Search for the cell housing the specified text and yield its [X, Y] center coordinate. 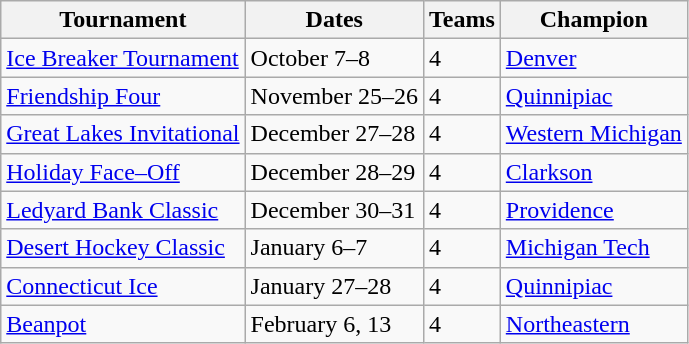
Beanpot [123, 324]
December 27–28 [334, 134]
January 27–28 [334, 286]
Holiday Face–Off [123, 172]
November 25–26 [334, 96]
Great Lakes Invitational [123, 134]
Clarkson [594, 172]
Ice Breaker Tournament [123, 58]
December 30–31 [334, 210]
Tournament [123, 20]
Champion [594, 20]
Desert Hockey Classic [123, 248]
December 28–29 [334, 172]
Dates [334, 20]
Teams [462, 20]
Northeastern [594, 324]
Connecticut Ice [123, 286]
October 7–8 [334, 58]
Friendship Four [123, 96]
Western Michigan [594, 134]
January 6–7 [334, 248]
February 6, 13 [334, 324]
Providence [594, 210]
Ledyard Bank Classic [123, 210]
Michigan Tech [594, 248]
Denver [594, 58]
